Locate the cell with the specified text and output its (x, y) center coordinate. 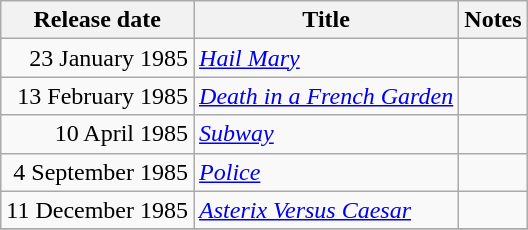
Police (326, 172)
Hail Mary (326, 58)
Title (326, 20)
Release date (98, 20)
4 September 1985 (98, 172)
10 April 1985 (98, 134)
13 February 1985 (98, 96)
23 January 1985 (98, 58)
11 December 1985 (98, 210)
Death in a French Garden (326, 96)
Notes (493, 20)
Subway (326, 134)
Asterix Versus Caesar (326, 210)
